For the text-containing cell, return its midpoint in (X, Y) coordinate format. 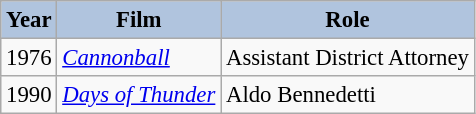
Assistant District Attorney (348, 58)
Film (139, 20)
Cannonball (139, 58)
1990 (29, 95)
Year (29, 20)
Role (348, 20)
Days of Thunder (139, 95)
Aldo Bennedetti (348, 95)
1976 (29, 58)
